For the text-containing cell, return its midpoint in [X, Y] coordinate format. 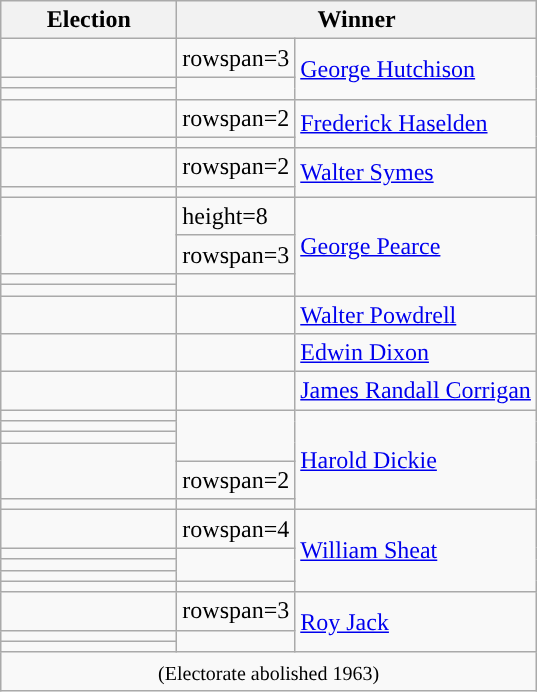
height=8 [236, 216]
Election [89, 20]
Frederick Haselden [416, 124]
Roy Jack [416, 622]
George Hutchison [416, 69]
George Pearce [416, 246]
Edwin Dixon [416, 353]
William Sheat [416, 551]
Winner [357, 20]
rowspan=4 [236, 529]
Walter Symes [416, 172]
(Electorate abolished 1963) [269, 671]
James Randall Corrigan [416, 391]
Walter Powdrell [416, 315]
Harold Dickie [416, 460]
